Extract the [X, Y] coordinate from the center of the cell holding the provided text.  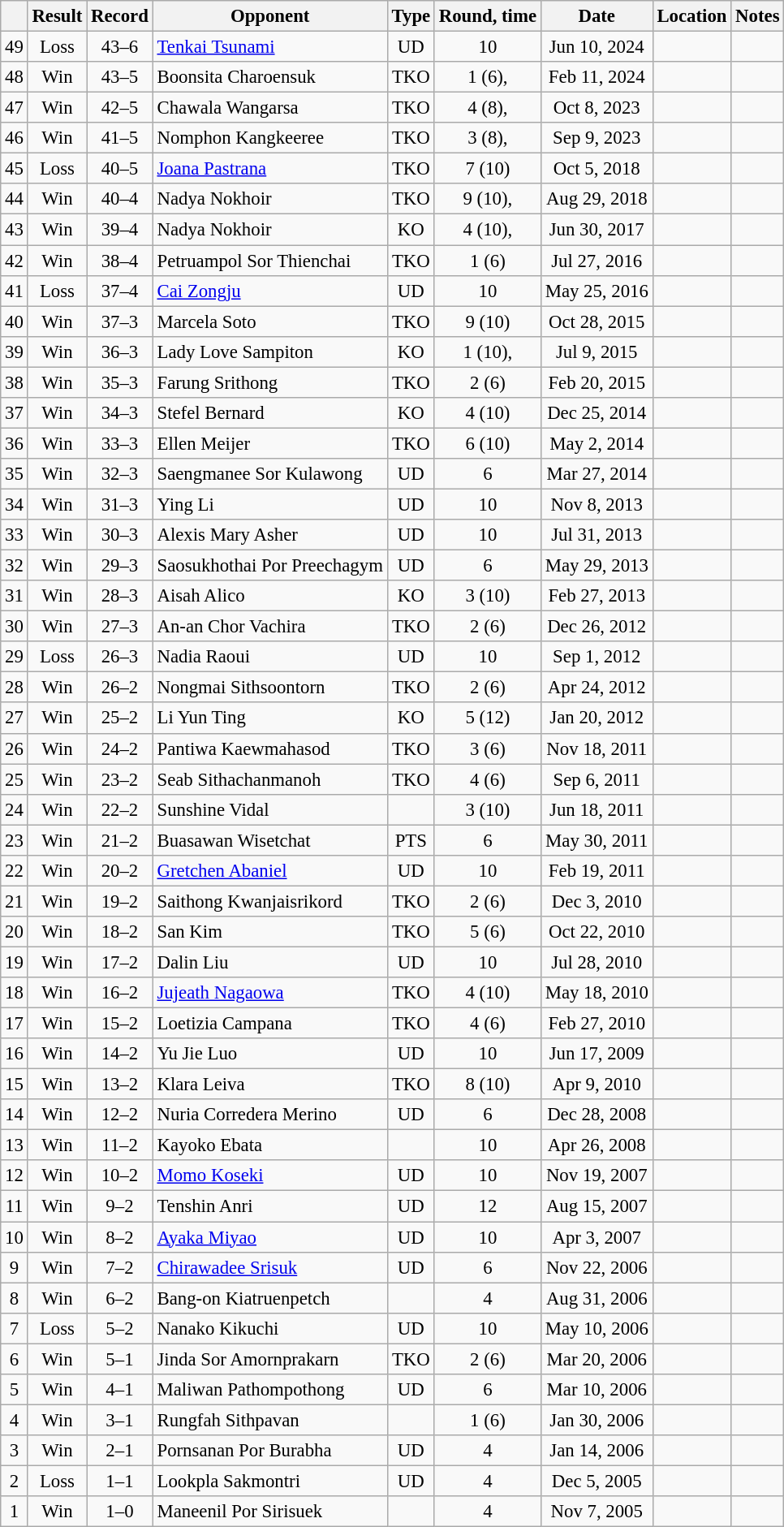
Dec 25, 2014 [597, 413]
33–3 [120, 443]
Apr 26, 2008 [597, 1145]
Nadia Raoui [269, 657]
Mar 27, 2014 [597, 474]
Feb 27, 2010 [597, 1024]
Aug 15, 2007 [597, 1206]
Jan 20, 2012 [597, 718]
11 [15, 1206]
Oct 8, 2023 [597, 108]
15 [15, 1085]
Tenkai Tsunami [269, 47]
Nomphon Kangkeeree [269, 138]
Lookpla Sakmontri [269, 1481]
Gretchen Abaniel [269, 871]
7 (10) [487, 169]
11–2 [120, 1145]
6 (10) [487, 443]
Rungfah Sithpavan [269, 1420]
22–2 [120, 809]
Jun 10, 2024 [597, 47]
Dalin Liu [269, 962]
10–2 [120, 1176]
23 [15, 840]
37 [15, 413]
Oct 5, 2018 [597, 169]
1–0 [120, 1512]
Alexis Mary Asher [269, 535]
Feb 27, 2013 [597, 596]
Sep 6, 2011 [597, 779]
Saosukhothai Por Preechagym [269, 566]
38–4 [120, 261]
44 [15, 199]
3–1 [120, 1420]
Mar 20, 2006 [597, 1359]
Dec 28, 2008 [597, 1115]
Date [597, 16]
Feb 11, 2024 [597, 77]
37–3 [120, 321]
Pantiwa Kaewmahasod [269, 748]
5 (6) [487, 932]
Bang-on Kiatruenpetch [269, 1298]
May 30, 2011 [597, 840]
20–2 [120, 871]
17 [15, 1024]
30 [15, 627]
Oct 22, 2010 [597, 932]
Oct 28, 2015 [597, 321]
25–2 [120, 718]
Jan 30, 2006 [597, 1420]
Aisah Alico [269, 596]
15–2 [120, 1024]
3 (8), [487, 138]
4 (8), [487, 108]
16–2 [120, 993]
Sep 9, 2023 [597, 138]
32 [15, 566]
Aug 29, 2018 [597, 199]
Round, time [487, 16]
Nuria Corredera Merino [269, 1115]
Stefel Bernard [269, 413]
Saengmanee Sor Kulawong [269, 474]
26–3 [120, 657]
Feb 20, 2015 [597, 382]
37–4 [120, 291]
Jun 18, 2011 [597, 809]
Jul 28, 2010 [597, 962]
Chirawadee Srisuk [269, 1267]
Petruampol Sor Thienchai [269, 261]
1–1 [120, 1481]
22 [15, 871]
46 [15, 138]
39 [15, 352]
18–2 [120, 932]
8 [15, 1298]
16 [15, 1054]
26–2 [120, 688]
Farung Srithong [269, 382]
Nov 7, 2005 [597, 1512]
Dec 3, 2010 [597, 901]
Maneenil Por Sirisuek [269, 1512]
3 (6) [487, 748]
29 [15, 657]
41 [15, 291]
Apr 24, 2012 [597, 688]
43 [15, 230]
Jinda Sor Amornprakarn [269, 1359]
May 29, 2013 [597, 566]
Nov 8, 2013 [597, 504]
42–5 [120, 108]
May 2, 2014 [597, 443]
30–3 [120, 535]
49 [15, 47]
31–3 [120, 504]
13–2 [120, 1085]
42 [15, 261]
8 (10) [487, 1085]
Ellen Meijer [269, 443]
Li Yun Ting [269, 718]
33 [15, 535]
40 [15, 321]
Saithong Kwanjaisrikord [269, 901]
Nov 18, 2011 [597, 748]
Mar 10, 2006 [597, 1390]
17–2 [120, 962]
35 [15, 474]
San Kim [269, 932]
32–3 [120, 474]
14 [15, 1115]
Chawala Wangarsa [269, 108]
Jun 17, 2009 [597, 1054]
May 10, 2006 [597, 1328]
5–2 [120, 1328]
Apr 3, 2007 [597, 1237]
Opponent [269, 16]
7–2 [120, 1267]
4 (10), [487, 230]
Jul 27, 2016 [597, 261]
26 [15, 748]
3 [15, 1451]
1 [15, 1512]
Jujeath Nagaowa [269, 993]
28 [15, 688]
Dec 26, 2012 [597, 627]
39–4 [120, 230]
9 [15, 1267]
Pornsanan Por Burabha [269, 1451]
21–2 [120, 840]
38 [15, 382]
4–1 [120, 1390]
Apr 9, 2010 [597, 1085]
Jul 9, 2015 [597, 352]
Nanako Kikuchi [269, 1328]
2–1 [120, 1451]
PTS [411, 840]
Sep 1, 2012 [597, 657]
Maliwan Pathompothong [269, 1390]
31 [15, 596]
5 (12) [487, 718]
35–3 [120, 382]
19–2 [120, 901]
6–2 [120, 1298]
1 (10), [487, 352]
Momo Koseki [269, 1176]
Buasawan Wisetchat [269, 840]
Ayaka Miyao [269, 1237]
20 [15, 932]
8–2 [120, 1237]
5–1 [120, 1359]
Jul 31, 2013 [597, 535]
24–2 [120, 748]
Jan 14, 2006 [597, 1451]
Lady Love Sampiton [269, 352]
18 [15, 993]
Seab Sithachanmanoh [269, 779]
13 [15, 1145]
48 [15, 77]
43–5 [120, 77]
28–3 [120, 596]
27 [15, 718]
9–2 [120, 1206]
Yu Jie Luo [269, 1054]
May 18, 2010 [597, 993]
Marcela Soto [269, 321]
19 [15, 962]
41–5 [120, 138]
Location [691, 16]
Notes [758, 16]
34–3 [120, 413]
Loetizia Campana [269, 1024]
1 (6), [487, 77]
24 [15, 809]
14–2 [120, 1054]
May 25, 2016 [597, 291]
25 [15, 779]
Aug 31, 2006 [597, 1298]
34 [15, 504]
7 [15, 1328]
Record [120, 16]
Nongmai Sithsoontorn [269, 688]
Jun 30, 2017 [597, 230]
43–6 [120, 47]
40–4 [120, 199]
Result [57, 16]
12–2 [120, 1115]
Ying Li [269, 504]
Kayoko Ebata [269, 1145]
Feb 19, 2011 [597, 871]
2 [15, 1481]
40–5 [120, 169]
Joana Pastrana [269, 169]
Dec 5, 2005 [597, 1481]
9 (10) [487, 321]
Type [411, 16]
An-an Chor Vachira [269, 627]
Nov 22, 2006 [597, 1267]
23–2 [120, 779]
Boonsita Charoensuk [269, 77]
Nov 19, 2007 [597, 1176]
Klara Leiva [269, 1085]
27–3 [120, 627]
36 [15, 443]
36–3 [120, 352]
Sunshine Vidal [269, 809]
21 [15, 901]
5 [15, 1390]
47 [15, 108]
Tenshin Anri [269, 1206]
Cai Zongju [269, 291]
45 [15, 169]
29–3 [120, 566]
9 (10), [487, 199]
